Return (x, y) of the center of cell containing provided text 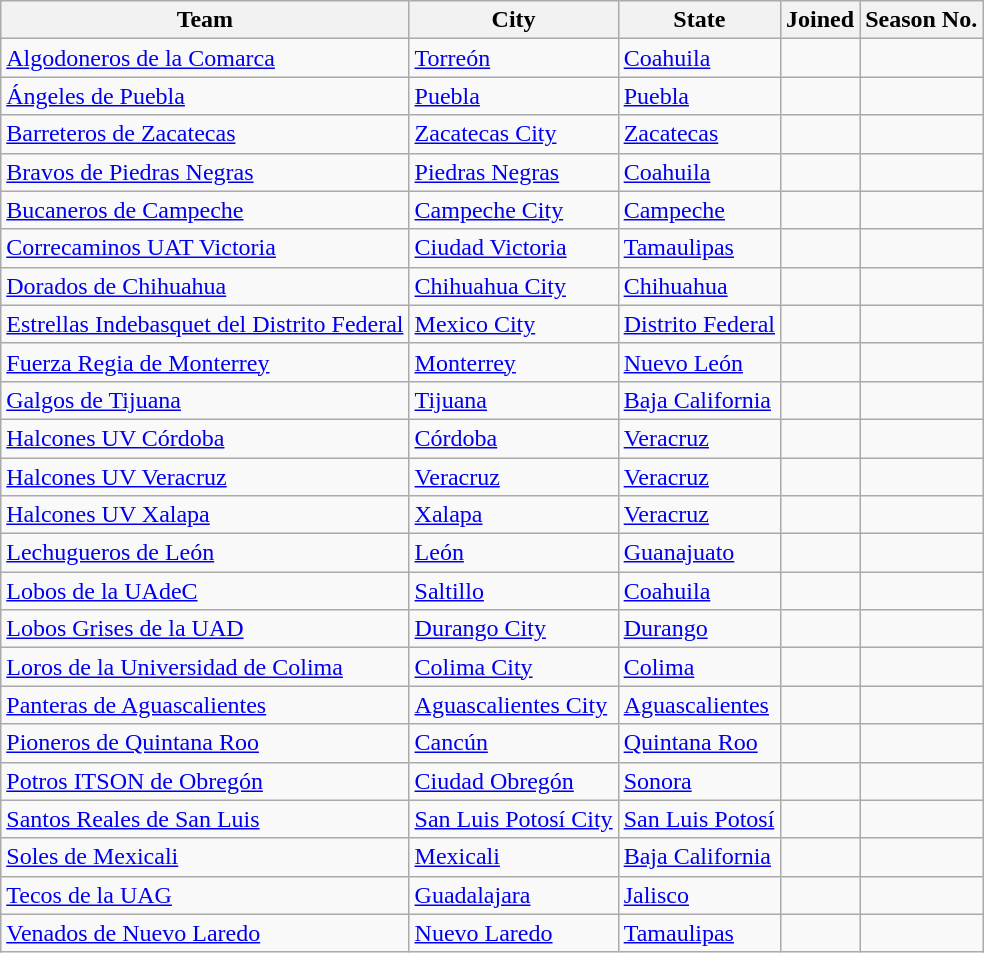
Nuevo León (699, 362)
Sonora (699, 781)
Chihuahua (699, 286)
Aguascalientes (699, 705)
Chihuahua City (514, 286)
Xalapa (514, 515)
Correcaminos UAT Victoria (205, 248)
Córdoba (514, 438)
Mexicali (514, 857)
Lechugueros de León (205, 553)
Joined (820, 20)
Season No. (922, 20)
Tijuana (514, 400)
Fuerza Regia de Monterrey (205, 362)
Distrito Federal (699, 324)
Estrellas Indebasquet del Distrito Federal (205, 324)
San Luis Potosí (699, 819)
Guadalajara (514, 895)
Bravos de Piedras Negras (205, 172)
Piedras Negras (514, 172)
Team (205, 20)
Lobos de la UAdeC (205, 591)
Campeche (699, 210)
Loros de la Universidad de Colima (205, 667)
Zacatecas (699, 134)
Venados de Nuevo Laredo (205, 933)
Torreón (514, 58)
City (514, 20)
Halcones UV Veracruz (205, 477)
Tecos de la UAG (205, 895)
Quintana Roo (699, 743)
Dorados de Chihuahua (205, 286)
Halcones UV Xalapa (205, 515)
Ciudad Obregón (514, 781)
State (699, 20)
Saltillo (514, 591)
Guanajuato (699, 553)
Monterrey (514, 362)
Barreteros de Zacatecas (205, 134)
Halcones UV Córdoba (205, 438)
Lobos Grises de la UAD (205, 629)
Bucaneros de Campeche (205, 210)
Potros ITSON de Obregón (205, 781)
Jalisco (699, 895)
Pioneros de Quintana Roo (205, 743)
Cancún (514, 743)
Durango City (514, 629)
Soles de Mexicali (205, 857)
San Luis Potosí City (514, 819)
Durango (699, 629)
Colima (699, 667)
Zacatecas City (514, 134)
Campeche City (514, 210)
Colima City (514, 667)
Aguascalientes City (514, 705)
León (514, 553)
Mexico City (514, 324)
Galgos de Tijuana (205, 400)
Nuevo Laredo (514, 933)
Algodoneros de la Comarca (205, 58)
Santos Reales de San Luis (205, 819)
Ángeles de Puebla (205, 96)
Panteras de Aguascalientes (205, 705)
Ciudad Victoria (514, 248)
